Find where the given text appears and provide that cell's center as (X, Y) coordinate. 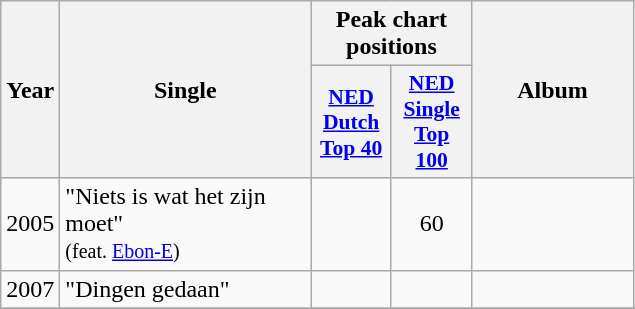
60 (432, 224)
Single (186, 90)
Peak chart positions (392, 34)
NED Dutch Top 40 (352, 122)
NED Single Top 100 (432, 122)
"Dingen gedaan" (186, 289)
Year (30, 90)
2005 (30, 224)
2007 (30, 289)
"Niets is wat het zijn moet" (feat. Ebon-E) (186, 224)
Album (552, 90)
